For the text-containing cell, return its midpoint in [x, y] coordinate format. 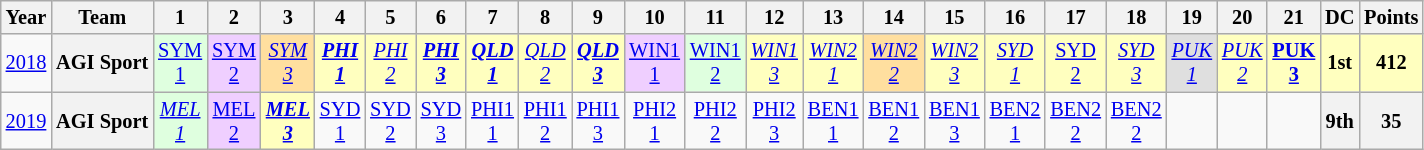
35 [1391, 121]
18 [1136, 17]
1st [1340, 63]
PHI2 [390, 63]
9 [598, 17]
412 [1391, 63]
2018 [26, 63]
QLD1 [492, 63]
PHI23 [774, 121]
WIN11 [654, 63]
2019 [26, 121]
PHI13 [598, 121]
3 [288, 17]
10 [654, 17]
PUK2 [1242, 63]
11 [716, 17]
BEN13 [954, 121]
WIN22 [894, 63]
4 [340, 17]
20 [1242, 17]
2 [234, 17]
WIN23 [954, 63]
13 [834, 17]
BEN12 [894, 121]
PUK1 [1192, 63]
15 [954, 17]
SYM2 [234, 63]
PUK3 [1294, 63]
SYM3 [288, 63]
WIN13 [774, 63]
PHI3 [441, 63]
PHI11 [492, 121]
7 [492, 17]
1 [180, 17]
5 [390, 17]
8 [546, 17]
9th [1340, 121]
MEL2 [234, 121]
Points [1391, 17]
6 [441, 17]
21 [1294, 17]
BEN21 [1016, 121]
BEN11 [834, 121]
MEL3 [288, 121]
14 [894, 17]
SYM1 [180, 63]
QLD2 [546, 63]
PHI21 [654, 121]
QLD3 [598, 63]
17 [1076, 17]
19 [1192, 17]
16 [1016, 17]
MEL1 [180, 121]
DC [1340, 17]
WIN21 [834, 63]
Year [26, 17]
PHI22 [716, 121]
WIN12 [716, 63]
PHI12 [546, 121]
PHI1 [340, 63]
Team [102, 17]
12 [774, 17]
